Detect which cell encompasses the target text, then output its [x, y] center coordinate. 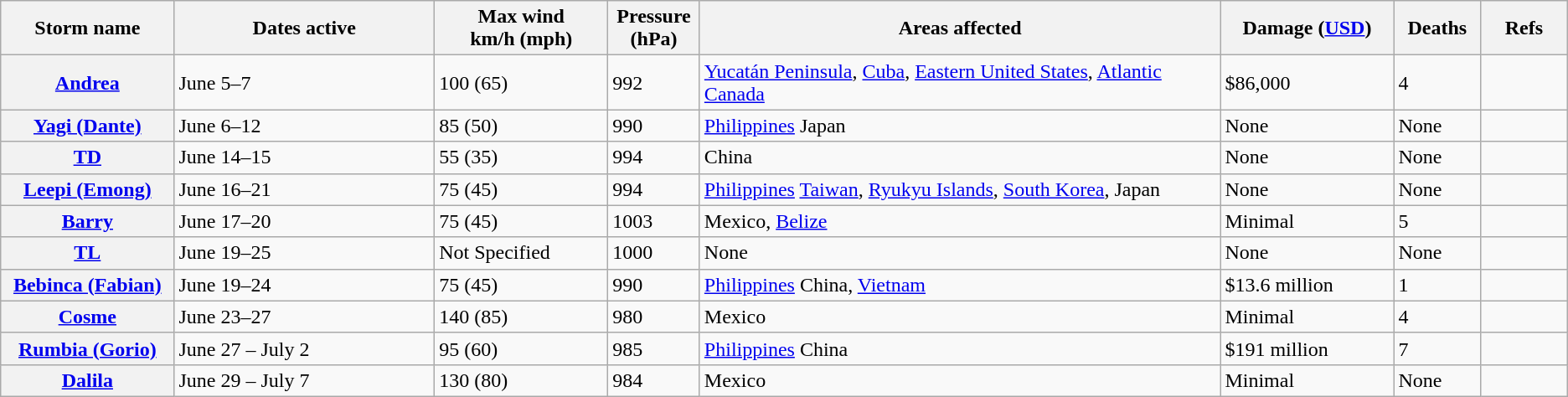
984 [654, 380]
985 [654, 348]
Philippines Japan [960, 126]
Areas affected [960, 28]
Philippines Taiwan, Ryukyu Islands, South Korea, Japan [960, 189]
Yucatán Peninsula, Cuba, Eastern United States, Atlantic Canada [960, 82]
100 (65) [521, 82]
Andrea [87, 82]
$86,000 [1307, 82]
TL [87, 253]
June 19–24 [305, 285]
992 [654, 82]
1000 [654, 253]
85 (50) [521, 126]
June 19–25 [305, 253]
Pressure(hPa) [654, 28]
June 29 – July 7 [305, 380]
June 16–21 [305, 189]
June 17–20 [305, 221]
55 (35) [521, 157]
June 23–27 [305, 317]
Deaths [1437, 28]
Max windkm/h (mph) [521, 28]
Cosme [87, 317]
980 [654, 317]
Barry [87, 221]
5 [1437, 221]
$13.6 million [1307, 285]
7 [1437, 348]
Philippines China, Vietnam [960, 285]
June 6–12 [305, 126]
Bebinca (Fabian) [87, 285]
1003 [654, 221]
Rumbia (Gorio) [87, 348]
Dates active [305, 28]
June 14–15 [305, 157]
TD [87, 157]
1 [1437, 285]
Leepi (Emong) [87, 189]
Damage (USD) [1307, 28]
China [960, 157]
Dalila [87, 380]
Mexico, Belize [960, 221]
140 (85) [521, 317]
Storm name [87, 28]
Refs [1524, 28]
Not Specified [521, 253]
June 27 – July 2 [305, 348]
130 (80) [521, 380]
Yagi (Dante) [87, 126]
June 5–7 [305, 82]
95 (60) [521, 348]
Philippines China [960, 348]
$191 million [1307, 348]
